Extract the (x, y) coordinate from the center of the cell holding the provided text.  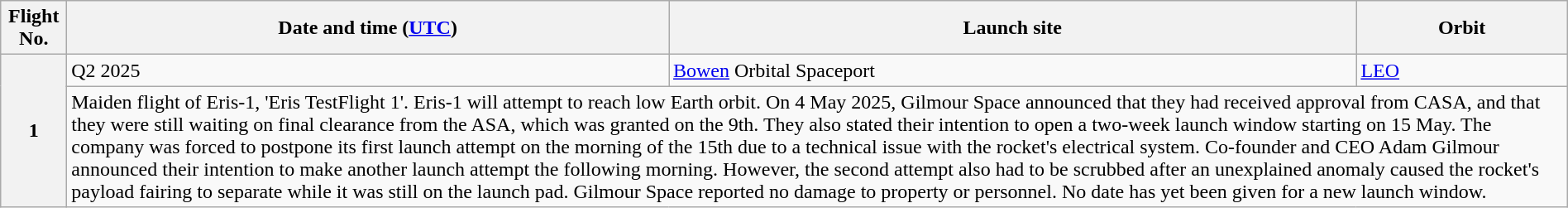
Date and time (UTC) (368, 28)
Launch site (1012, 28)
LEO (1462, 70)
Bowen Orbital Spaceport (1012, 70)
1 (34, 131)
Flight No. (34, 28)
Orbit (1462, 28)
Q2 2025 (368, 70)
